Locate the cell with the specified text and output its [X, Y] center coordinate. 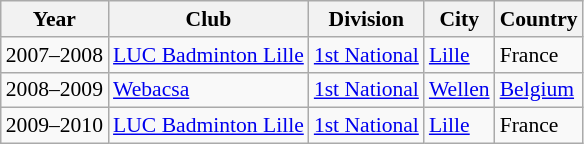
2007–2008 [54, 55]
2008–2009 [54, 90]
Division [366, 19]
Club [208, 19]
City [460, 19]
Wellen [460, 90]
2009–2010 [54, 126]
Belgium [539, 90]
Webacsa [208, 90]
Year [54, 19]
Country [539, 19]
